Find where the given text appears and provide that cell's center as [x, y] coordinate. 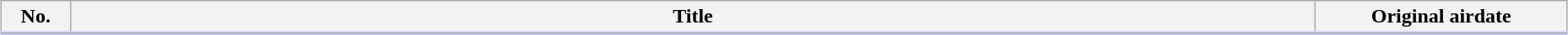
No. [35, 17]
Title [693, 17]
Original airdate [1441, 17]
